For the text-containing cell, return its midpoint in [x, y] coordinate format. 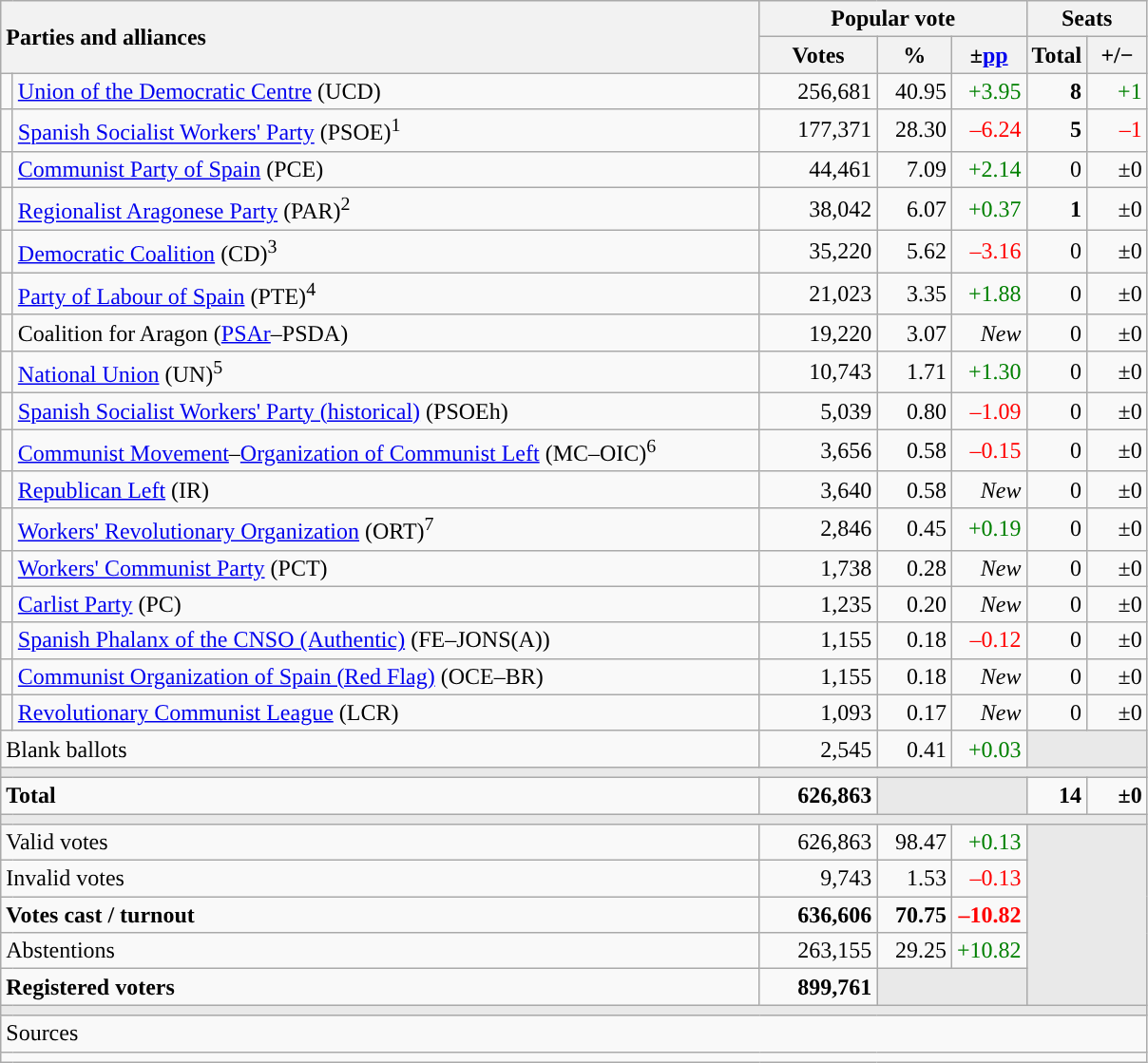
+0.13 [988, 843]
Workers' Revolutionary Organization (ORT)7 [386, 530]
+1.88 [988, 294]
–10.82 [988, 915]
Republican Left (IR) [386, 489]
–6.24 [988, 131]
0.80 [914, 411]
2,846 [818, 530]
5,039 [818, 411]
70.75 [914, 915]
1,738 [818, 568]
Revolutionary Communist League (LCR) [386, 712]
–0.12 [988, 640]
–3.16 [988, 251]
44,461 [818, 169]
±pp [988, 55]
Votes cast / turnout [380, 915]
28.30 [914, 131]
–1 [1118, 131]
14 [1057, 796]
+1 [1118, 91]
+0.19 [988, 530]
+2.14 [988, 169]
1.53 [914, 879]
38,042 [818, 209]
National Union (UN)5 [386, 372]
Regionalist Aragonese Party (PAR)2 [386, 209]
263,155 [818, 951]
0.20 [914, 604]
35,220 [818, 251]
Communist Movement–Organization of Communist Left (MC–OIC)6 [386, 450]
Blank ballots [380, 749]
Invalid votes [380, 879]
19,220 [818, 332]
Party of Labour of Spain (PTE)4 [386, 294]
Communist Organization of Spain (Red Flag) (OCE–BR) [386, 676]
21,023 [818, 294]
7.09 [914, 169]
8 [1057, 91]
Workers' Communist Party (PCT) [386, 568]
256,681 [818, 91]
Democratic Coalition (CD)3 [386, 251]
Seats [1087, 19]
9,743 [818, 879]
1,093 [818, 712]
98.47 [914, 843]
–1.09 [988, 411]
10,743 [818, 372]
636,606 [818, 915]
3.35 [914, 294]
Votes [818, 55]
1 [1057, 209]
+0.37 [988, 209]
1,235 [818, 604]
0.45 [914, 530]
2,545 [818, 749]
–0.13 [988, 879]
3,640 [818, 489]
Parties and alliances [380, 37]
Valid votes [380, 843]
3.07 [914, 332]
Spanish Phalanx of the CNSO (Authentic) (FE–JONS(A)) [386, 640]
Union of the Democratic Centre (UCD) [386, 91]
29.25 [914, 951]
+3.95 [988, 91]
899,761 [818, 987]
Coalition for Aragon (PSAr–PSDA) [386, 332]
0.41 [914, 749]
177,371 [818, 131]
Popular vote [893, 19]
Spanish Socialist Workers' Party (historical) (PSOEh) [386, 411]
+0.03 [988, 749]
Carlist Party (PC) [386, 604]
Sources [574, 1034]
+/− [1118, 55]
0.17 [914, 712]
40.95 [914, 91]
+1.30 [988, 372]
Communist Party of Spain (PCE) [386, 169]
Spanish Socialist Workers' Party (PSOE)1 [386, 131]
+10.82 [988, 951]
0.28 [914, 568]
% [914, 55]
5.62 [914, 251]
6.07 [914, 209]
–0.15 [988, 450]
3,656 [818, 450]
Abstentions [380, 951]
Registered voters [380, 987]
1.71 [914, 372]
5 [1057, 131]
